From the cell containing the given text, extract its center point as [x, y] coordinate. 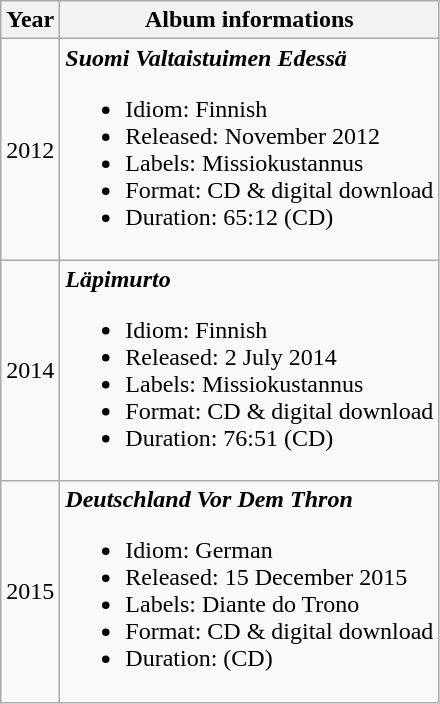
Year [30, 20]
2015 [30, 592]
LäpimurtoIdiom: FinnishReleased: 2 July 2014Labels: MissiokustannusFormat: CD & digital downloadDuration: 76:51 (CD) [250, 370]
Album informations [250, 20]
Deutschland Vor Dem ThronIdiom: GermanReleased: 15 December 2015Labels: Diante do TronoFormat: CD & digital downloadDuration: (CD) [250, 592]
Suomi Valtaistuimen EdessäIdiom: FinnishReleased: November 2012Labels: MissiokustannusFormat: CD & digital downloadDuration: 65:12 (CD) [250, 150]
2014 [30, 370]
2012 [30, 150]
